Return [X, Y] of the center of cell containing provided text 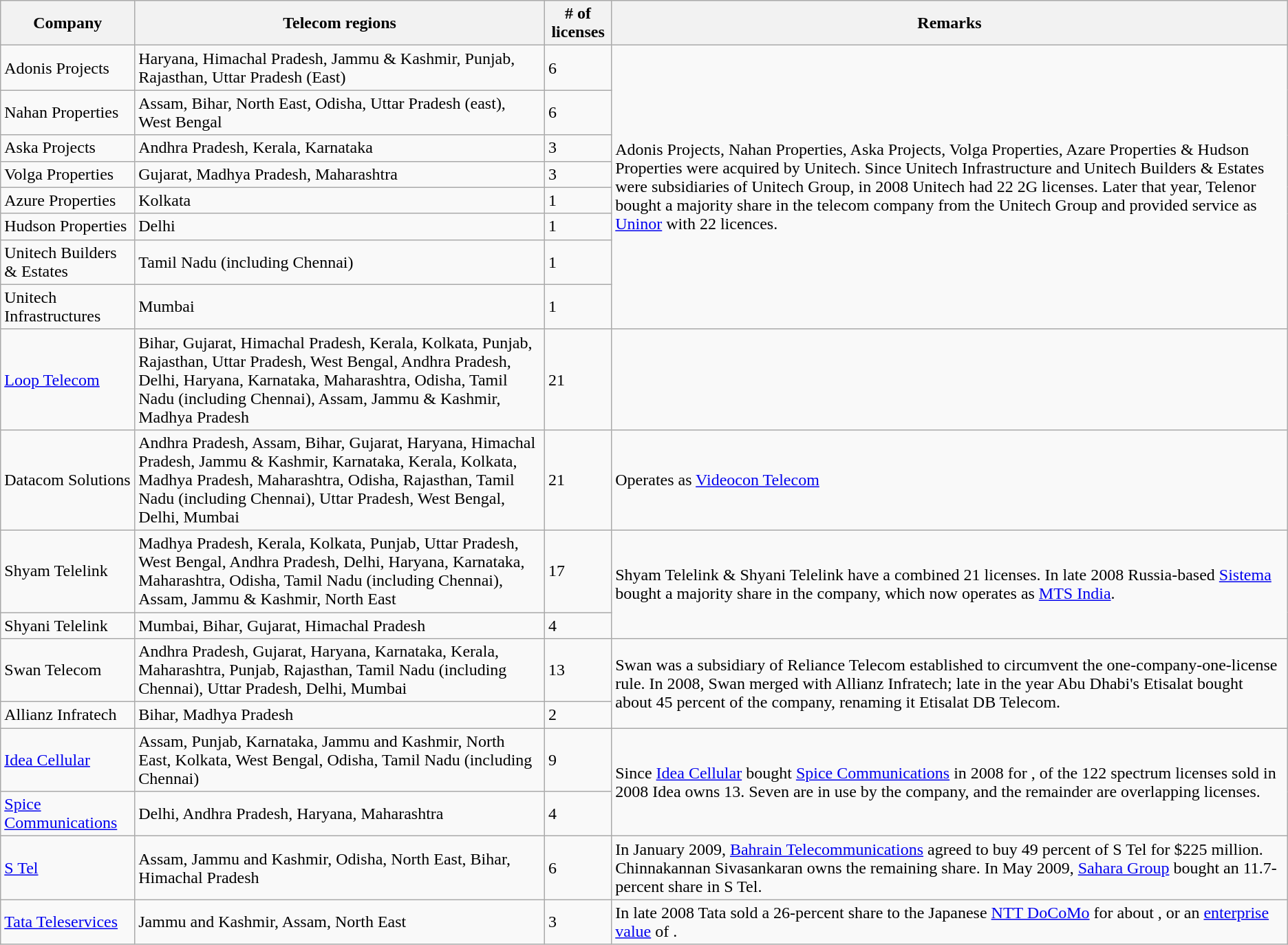
Azure Properties [67, 200]
Andhra Pradesh, Kerala, Karnataka [340, 148]
9 [578, 760]
Company [67, 23]
Tata Teleservices [67, 922]
Datacom Solutions [67, 480]
Mumbai, Bihar, Gujarat, Himachal Pradesh [340, 626]
Assam, Bihar, North East, Odisha, Uttar Pradesh (east), West Bengal [340, 113]
Aska Projects [67, 148]
Adonis Projects [67, 67]
Operates as Videocon Telecom [949, 480]
Nahan Properties [67, 113]
Idea Cellular [67, 760]
17 [578, 571]
Spice Communications [67, 814]
Andhra Pradesh, Gujarat, Haryana, Karnataka, Kerala, Maharashtra, Punjab, Rajasthan, Tamil Nadu (including Chennai), Uttar Pradesh, Delhi, Mumbai [340, 670]
Shyam Telelink [67, 571]
Allianz Infratech [67, 715]
Unitech Builders & Estates [67, 262]
Tamil Nadu (including Chennai) [340, 262]
13 [578, 670]
Telecom regions [340, 23]
Delhi, Andhra Pradesh, Haryana, Maharashtra [340, 814]
Mumbai [340, 307]
Assam, Jammu and Kashmir, Odisha, North East, Bihar, Himachal Pradesh [340, 868]
Delhi [340, 226]
Remarks [949, 23]
Bihar, Madhya Pradesh [340, 715]
Shyani Telelink [67, 626]
Jammu and Kashmir, Assam, North East [340, 922]
Loop Telecom [67, 379]
Hudson Properties [67, 226]
Unitech Infrastructures [67, 307]
Swan Telecom [67, 670]
# of licenses [578, 23]
Haryana, Himachal Pradesh, Jammu & Kashmir, Punjab, Rajasthan, Uttar Pradesh (East) [340, 67]
2 [578, 715]
Kolkata [340, 200]
Gujarat, Madhya Pradesh, Maharashtra [340, 174]
S Tel [67, 868]
Assam, Punjab, Karnataka, Jammu and Kashmir, North East, Kolkata, West Bengal, Odisha, Tamil Nadu (including Chennai) [340, 760]
In late 2008 Tata sold a 26-percent share to the Japanese NTT DoCoMo for about , or an enterprise value of . [949, 922]
Volga Properties [67, 174]
